Detect which cell encompasses the target text, then output its (x, y) center coordinate. 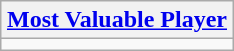
Most Valuable Player (116, 20)
